Output the [X, Y] coordinate of the center of the cell containing the given text.  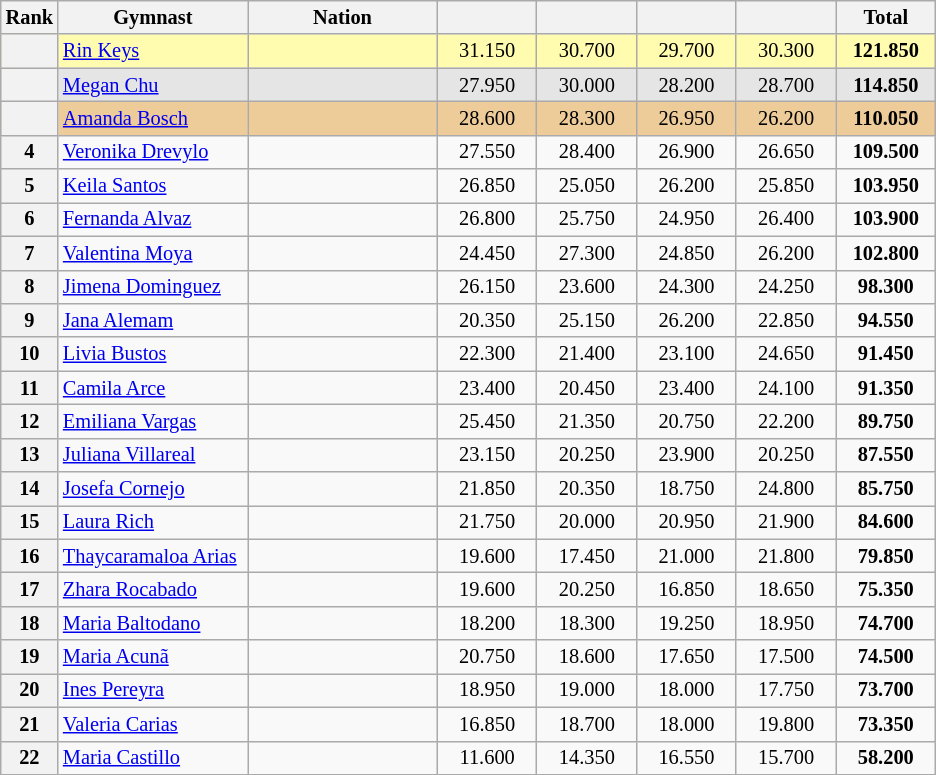
21.750 [487, 522]
28.300 [587, 118]
18.700 [587, 724]
Maria Castillo [153, 758]
79.850 [886, 556]
121.850 [886, 51]
15 [30, 522]
22.200 [786, 421]
21.800 [786, 556]
Megan Chu [153, 85]
25.050 [587, 186]
Fernanda Alvaz [153, 219]
11.600 [487, 758]
25.750 [587, 219]
30.300 [786, 51]
16.550 [687, 758]
17.450 [587, 556]
103.900 [886, 219]
Keila Santos [153, 186]
74.700 [886, 623]
110.050 [886, 118]
21.900 [786, 522]
26.150 [487, 287]
21.400 [587, 354]
21.000 [687, 556]
Emiliana Vargas [153, 421]
17.750 [786, 690]
28.200 [687, 85]
23.100 [687, 354]
28.700 [786, 85]
25.850 [786, 186]
102.800 [886, 253]
Zhara Rocabado [153, 589]
Veronika Drevylo [153, 152]
91.450 [886, 354]
Jana Alemam [153, 320]
21 [30, 724]
Jimena Dominguez [153, 287]
10 [30, 354]
18 [30, 623]
16 [30, 556]
98.300 [886, 287]
89.750 [886, 421]
Juliana Villareal [153, 455]
24.250 [786, 287]
21.850 [487, 489]
Valentina Moya [153, 253]
19.000 [587, 690]
8 [30, 287]
26.800 [487, 219]
24.100 [786, 388]
26.400 [786, 219]
17.500 [786, 657]
24.300 [687, 287]
Maria Acunã [153, 657]
109.500 [886, 152]
Gymnast [153, 17]
5 [30, 186]
31.150 [487, 51]
13 [30, 455]
87.550 [886, 455]
18.300 [587, 623]
27.550 [487, 152]
84.600 [886, 522]
75.350 [886, 589]
18.200 [487, 623]
24.950 [687, 219]
114.850 [886, 85]
30.000 [587, 85]
28.600 [487, 118]
26.650 [786, 152]
Valeria Carias [153, 724]
24.800 [786, 489]
19 [30, 657]
19.800 [786, 724]
29.700 [687, 51]
Camila Arce [153, 388]
18.650 [786, 589]
Rank [30, 17]
21.350 [587, 421]
26.900 [687, 152]
27.950 [487, 85]
Rin Keys [153, 51]
17.650 [687, 657]
26.850 [487, 186]
14 [30, 489]
94.550 [886, 320]
24.850 [687, 253]
27.300 [587, 253]
17 [30, 589]
23.900 [687, 455]
24.650 [786, 354]
12 [30, 421]
18.600 [587, 657]
18.750 [687, 489]
Thaycaramaloa Arias [153, 556]
24.450 [487, 253]
Ines Pereyra [153, 690]
28.400 [587, 152]
Livia Bustos [153, 354]
103.950 [886, 186]
20.450 [587, 388]
91.350 [886, 388]
6 [30, 219]
14.350 [587, 758]
73.700 [886, 690]
25.450 [487, 421]
23.600 [587, 287]
73.350 [886, 724]
22.300 [487, 354]
15.700 [786, 758]
74.500 [886, 657]
22.850 [786, 320]
Laura Rich [153, 522]
11 [30, 388]
19.250 [687, 623]
85.750 [886, 489]
20.950 [687, 522]
Nation [343, 17]
7 [30, 253]
9 [30, 320]
58.200 [886, 758]
4 [30, 152]
20 [30, 690]
26.950 [687, 118]
22 [30, 758]
25.150 [587, 320]
Amanda Bosch [153, 118]
Maria Baltodano [153, 623]
Josefa Cornejo [153, 489]
23.150 [487, 455]
Total [886, 17]
30.700 [587, 51]
20.000 [587, 522]
